Find where the given text appears and provide that cell's center as [x, y] coordinate. 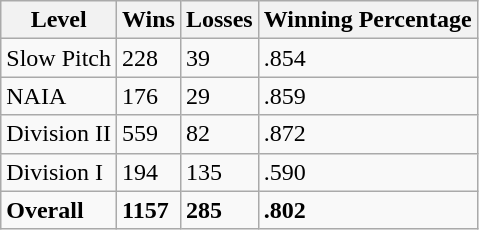
82 [219, 134]
Wins [149, 20]
Division I [59, 172]
1157 [149, 210]
.859 [368, 96]
29 [219, 96]
228 [149, 58]
Division II [59, 134]
.590 [368, 172]
Slow Pitch [59, 58]
NAIA [59, 96]
Level [59, 20]
Winning Percentage [368, 20]
559 [149, 134]
285 [219, 210]
Overall [59, 210]
194 [149, 172]
39 [219, 58]
.872 [368, 134]
176 [149, 96]
Losses [219, 20]
.802 [368, 210]
135 [219, 172]
.854 [368, 58]
